From the cell containing the given text, extract its center point as (x, y) coordinate. 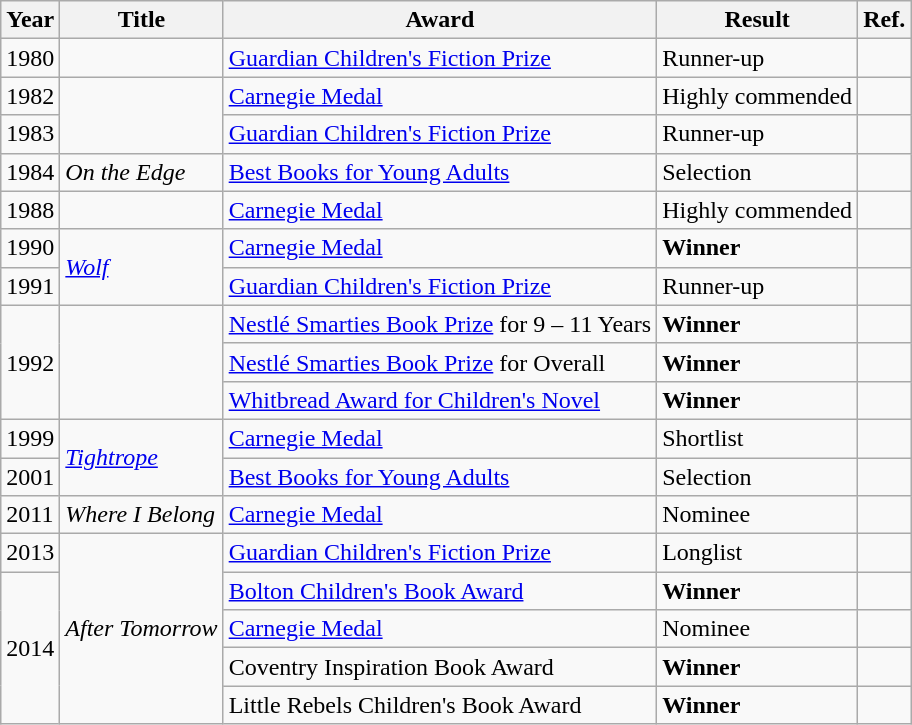
Where I Belong (142, 515)
1984 (30, 172)
Nestlé Smarties Book Prize for 9 – 11 Years (440, 324)
Whitbread Award for Children's Novel (440, 400)
1992 (30, 362)
1990 (30, 248)
Shortlist (758, 438)
Nestlé Smarties Book Prize for Overall (440, 362)
Longlist (758, 553)
1982 (30, 96)
2014 (30, 648)
Wolf (142, 267)
Bolton Children's Book Award (440, 591)
Ref. (884, 20)
1983 (30, 134)
Result (758, 20)
1999 (30, 438)
After Tomorrow (142, 629)
Year (30, 20)
2001 (30, 477)
Tightrope (142, 457)
Title (142, 20)
On the Edge (142, 172)
2013 (30, 553)
Little Rebels Children's Book Award (440, 705)
1980 (30, 58)
Coventry Inspiration Book Award (440, 667)
1988 (30, 210)
Award (440, 20)
1991 (30, 286)
2011 (30, 515)
